Return the (X, Y) coordinate for the center point of the cell that contains the specified text.  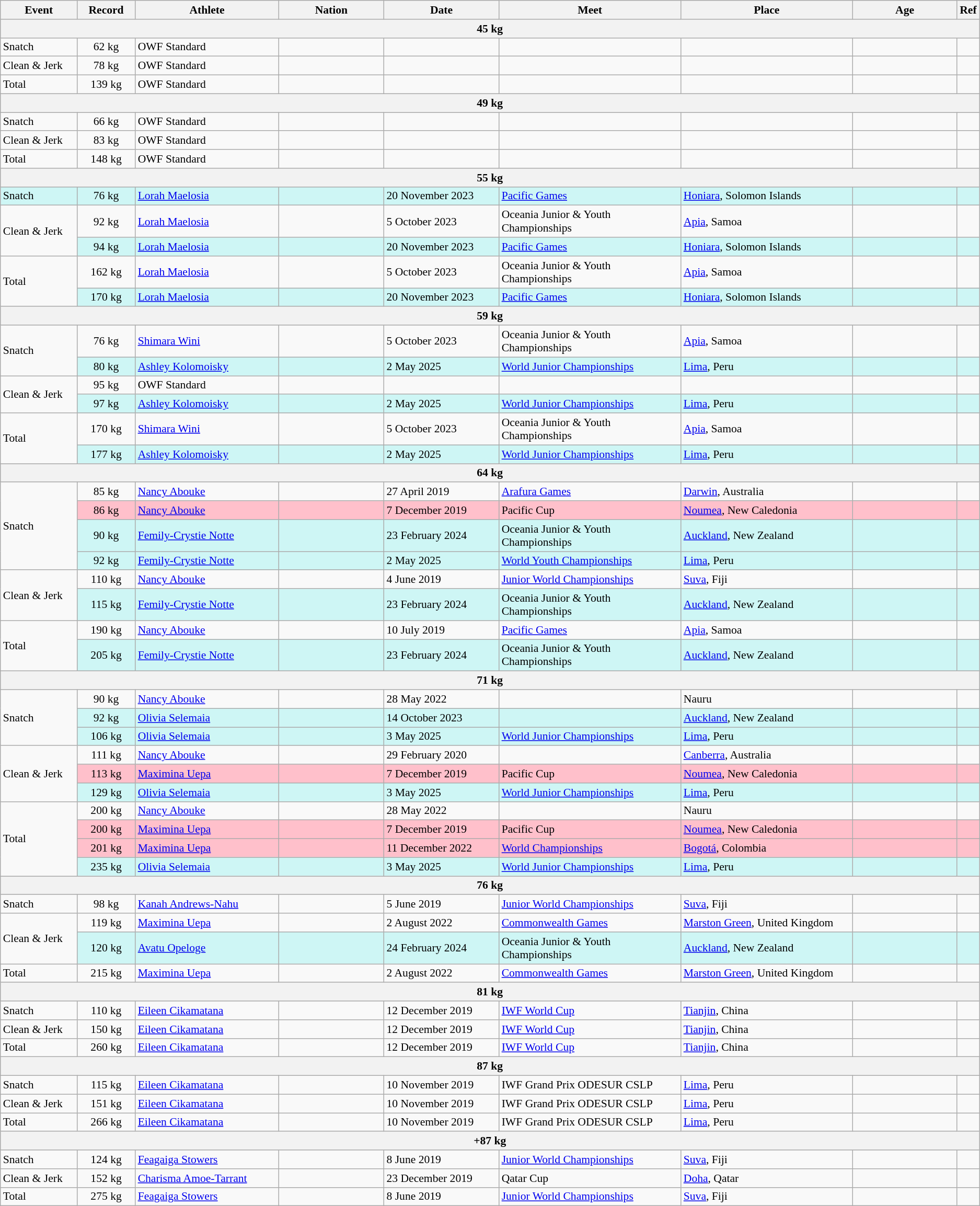
95 kg (107, 385)
64 kg (490, 473)
Date (441, 10)
148 kg (107, 159)
119 kg (107, 923)
45 kg (490, 29)
Darwin, Australia (767, 492)
87 kg (490, 1066)
5 June 2019 (441, 904)
Qatar Cup (590, 1178)
14 October 2023 (441, 718)
Athlete (207, 10)
215 kg (107, 973)
11 December 2022 (441, 848)
83 kg (107, 141)
Ref (968, 10)
177 kg (107, 454)
201 kg (107, 848)
129 kg (107, 792)
190 kg (107, 630)
113 kg (107, 774)
98 kg (107, 904)
162 kg (107, 272)
Charisma Amoe-Tarrant (207, 1178)
Bogotá, Colombia (767, 848)
29 February 2020 (441, 755)
106 kg (107, 737)
49 kg (490, 103)
Doha, Qatar (767, 1178)
152 kg (107, 1178)
111 kg (107, 755)
120 kg (107, 948)
235 kg (107, 867)
151 kg (107, 1104)
275 kg (107, 1197)
Nation (331, 10)
23 December 2019 (441, 1178)
Record (107, 10)
78 kg (107, 66)
World Youth Championships (590, 561)
Arafura Games (590, 492)
66 kg (107, 122)
205 kg (107, 656)
86 kg (107, 510)
10 July 2019 (441, 630)
55 kg (490, 178)
Age (905, 10)
Meet (590, 10)
24 February 2024 (441, 948)
Canberra, Australia (767, 755)
Place (767, 10)
124 kg (107, 1159)
81 kg (490, 992)
Event (39, 10)
71 kg (490, 681)
Kanah Andrews-Nahu (207, 904)
260 kg (107, 1048)
27 April 2019 (441, 492)
85 kg (107, 492)
94 kg (107, 247)
62 kg (107, 47)
4 June 2019 (441, 580)
150 kg (107, 1029)
59 kg (490, 316)
97 kg (107, 404)
139 kg (107, 85)
Avatu Opeloge (207, 948)
80 kg (107, 366)
World Championships (590, 848)
+87 kg (490, 1141)
266 kg (107, 1122)
